Search for the cell housing the specified text and yield its (x, y) center coordinate. 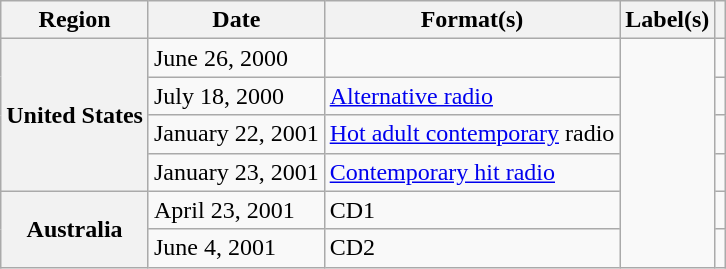
January 22, 2001 (236, 134)
Format(s) (472, 20)
Date (236, 20)
Label(s) (668, 20)
CD1 (472, 210)
July 18, 2000 (236, 96)
Hot adult contemporary radio (472, 134)
Australia (75, 229)
CD2 (472, 248)
Alternative radio (472, 96)
January 23, 2001 (236, 172)
Contemporary hit radio (472, 172)
United States (75, 115)
June 4, 2001 (236, 248)
June 26, 2000 (236, 58)
Region (75, 20)
April 23, 2001 (236, 210)
